Pinpoint the cell where the given text exists, returning its [x, y] midpoint coordinate. 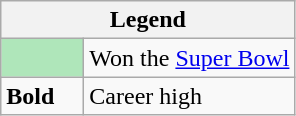
Won the Super Bowl [190, 58]
Bold [42, 96]
Career high [190, 96]
Legend [148, 20]
